Pinpoint the cell where the given text exists, returning its [X, Y] midpoint coordinate. 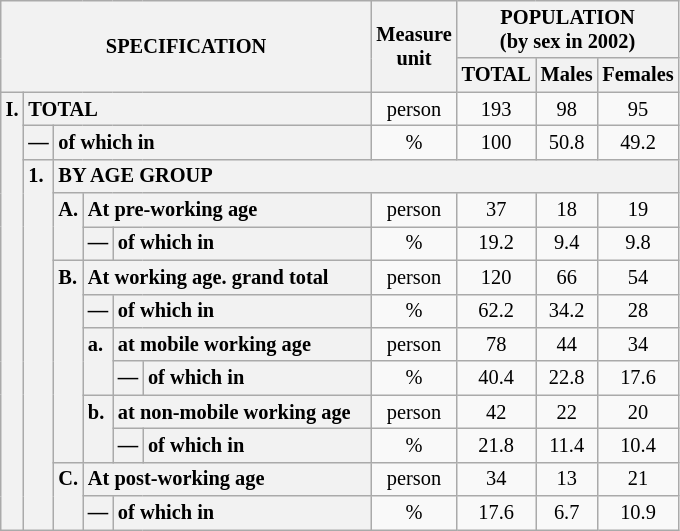
18 [567, 210]
21 [638, 479]
A. [68, 226]
BY AGE GROUP [366, 176]
50.8 [567, 142]
40.4 [496, 378]
37 [496, 210]
At post-working age [227, 479]
SPECIFICATION [186, 46]
Males [567, 75]
9.8 [638, 243]
C. [68, 496]
1. [38, 344]
21.8 [496, 445]
a. [98, 360]
At working age. grand total [227, 277]
B. [68, 361]
at mobile working age [242, 344]
19.2 [496, 243]
54 [638, 277]
b. [98, 428]
Females [638, 75]
98 [567, 109]
42 [496, 412]
66 [567, 277]
at non-mobile working age [242, 412]
POPULATION (by sex in 2002) [568, 29]
62.2 [496, 311]
78 [496, 344]
20 [638, 412]
100 [496, 142]
6.7 [567, 513]
95 [638, 109]
10.9 [638, 513]
9.4 [567, 243]
Measure unit [414, 46]
22.8 [567, 378]
At pre-working age [227, 210]
34.2 [567, 311]
22 [567, 412]
120 [496, 277]
193 [496, 109]
44 [567, 344]
49.2 [638, 142]
19 [638, 210]
13 [567, 479]
11.4 [567, 445]
10.4 [638, 445]
28 [638, 311]
I. [12, 311]
